For the text-containing cell, return its midpoint in (X, Y) coordinate format. 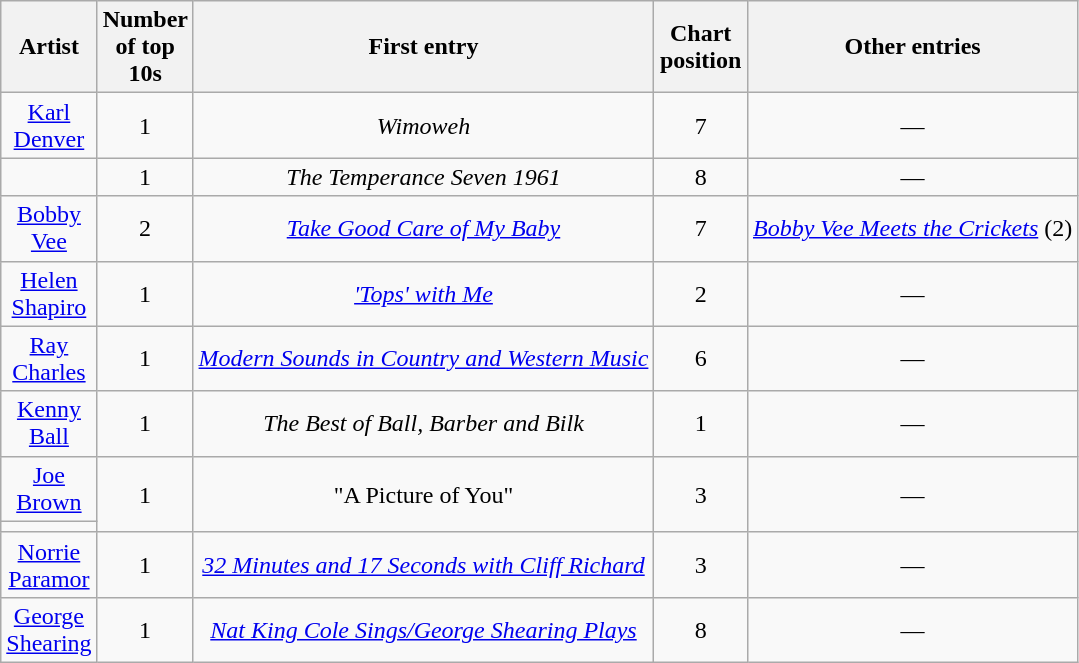
Nat King Cole Sings/George Shearing Plays (424, 630)
Wimoweh (424, 126)
The Temperance Seven 1961 (424, 177)
Take Good Care of My Baby (424, 228)
Artist (49, 47)
Other entries (912, 47)
Bobby Vee (49, 228)
Ray Charles (49, 358)
First entry (424, 47)
George Shearing (49, 630)
6 (701, 358)
32 Minutes and 17 Seconds with Cliff Richard (424, 564)
Karl Denver (49, 126)
Helen Shapiro (49, 294)
Number of top 10s (145, 47)
"A Picture of You" (424, 494)
Bobby Vee Meets the Crickets (2) (912, 228)
Kenny Ball (49, 424)
Norrie Paramor (49, 564)
Chart position (701, 47)
Modern Sounds in Country and Western Music (424, 358)
Joe Brown (49, 488)
'Tops' with Me (424, 294)
The Best of Ball, Barber and Bilk (424, 424)
